Return (x, y) of the center of cell containing provided text 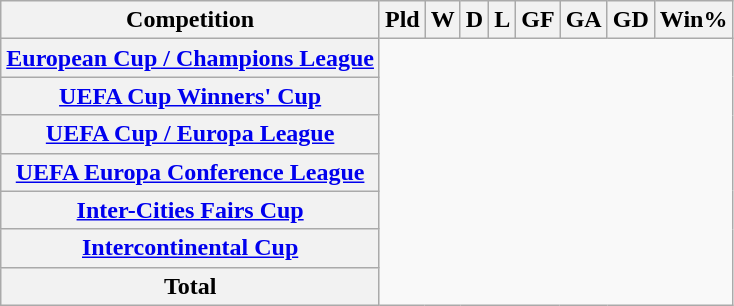
GD (630, 20)
UEFA Europa Conference League (190, 172)
Pld (402, 20)
UEFA Cup Winners' Cup (190, 96)
European Cup / Champions League (190, 58)
GF (538, 20)
D (474, 20)
Intercontinental Cup (190, 248)
GA (584, 20)
UEFA Cup / Europa League (190, 134)
Win% (694, 20)
Inter-Cities Fairs Cup (190, 210)
Competition (190, 20)
Total (190, 286)
W (442, 20)
L (502, 20)
